Scan for the cell matching the given text and deliver its [X, Y] coordinate at center. 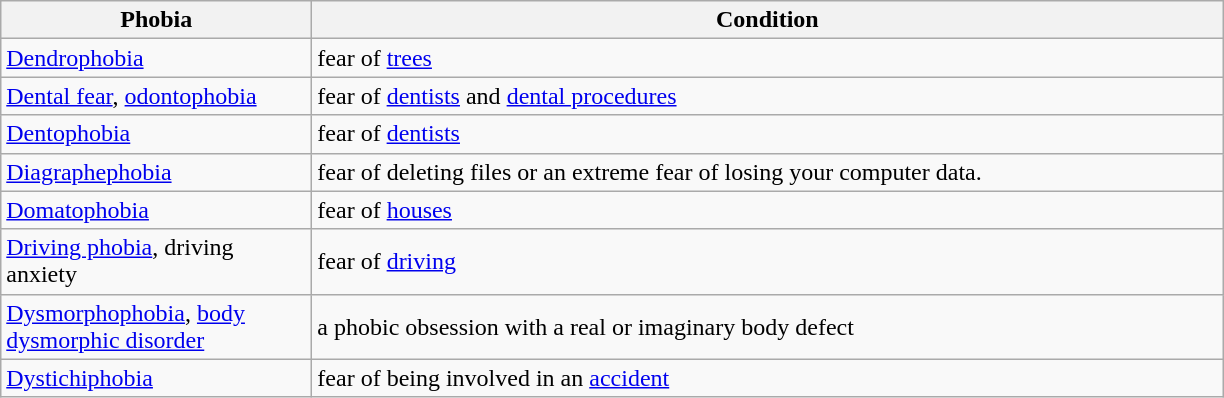
Driving phobia, driving anxiety [156, 262]
fear of driving [768, 262]
Dentophobia [156, 134]
Domatophobia [156, 210]
Dental fear, odontophobia [156, 96]
Condition [768, 20]
fear of dentists and dental procedures [768, 96]
Dysmorphophobia, body dysmorphic disorder [156, 326]
fear of trees [768, 58]
Dystichiphobia [156, 378]
fear of being involved in an accident [768, 378]
a phobic obsession with a real or imaginary body defect [768, 326]
fear of houses [768, 210]
Phobia [156, 20]
Dendrophobia [156, 58]
fear of dentists [768, 134]
fear of deleting files or an extreme fear of losing your computer data. [768, 172]
Diagraphephobia [156, 172]
